Capture the cell that displays the provided text and extract its (X, Y) central coordinate. 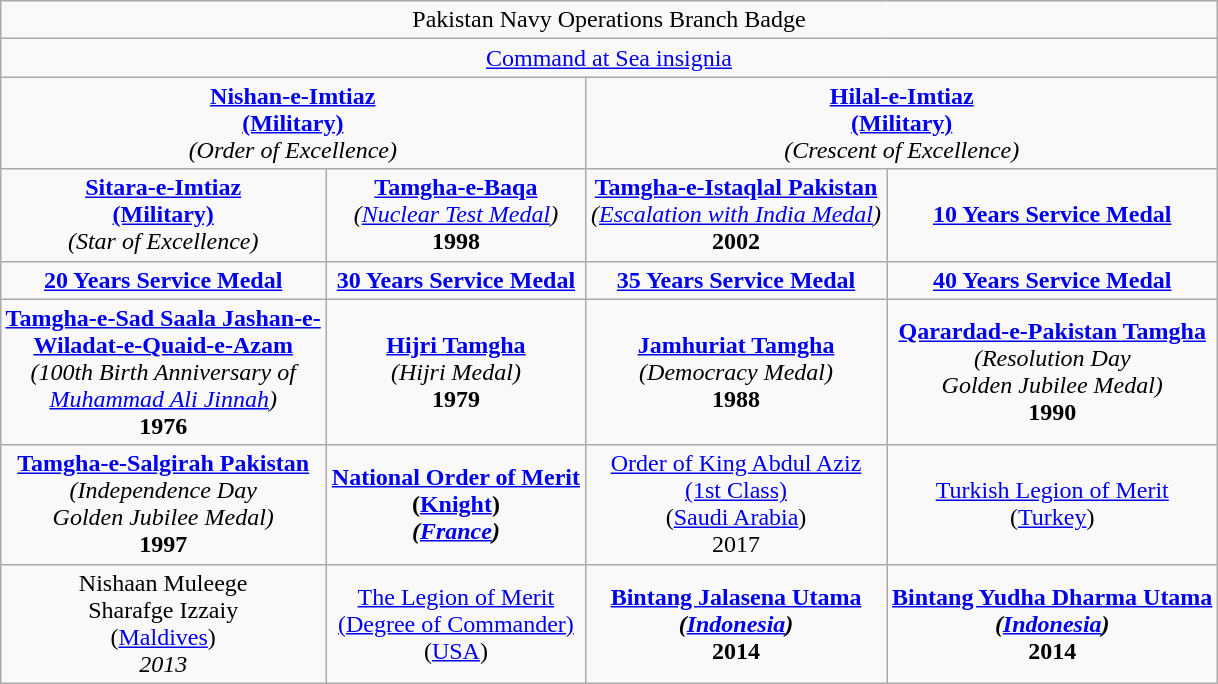
40 Years Service Medal (1052, 280)
Qarardad-e-Pakistan Tamgha(Resolution DayGolden Jubilee Medal)1990 (1052, 372)
Nishaan MuleegeSharafge Izzaiy(Maldives)2013 (163, 624)
Tamgha-e-Baqa(Nuclear Test Medal)1998 (456, 215)
Turkish Legion of Merit(Turkey) (1052, 504)
Sitara-e-Imtiaz(Military)(Star of Excellence) (163, 215)
Nishan-e-Imtiaz(Military)(Order of Excellence) (292, 123)
The Legion of Merit(Degree of Commander)(USA) (456, 624)
Pakistan Navy Operations Branch Badge (609, 20)
Bintang Yudha Dharma Utama(Indonesia)2014 (1052, 624)
Jamhuriat Tamgha(Democracy Medal)1988 (736, 372)
10 Years Service Medal (1052, 215)
Tamgha-e-Istaqlal Pakistan(Escalation with India Medal)2002 (736, 215)
National Order of Merit(Knight)(France) (456, 504)
Hijri Tamgha(Hijri Medal)1979 (456, 372)
20 Years Service Medal (163, 280)
Command at Sea insignia (609, 58)
35 Years Service Medal (736, 280)
Tamgha-e-Salgirah Pakistan(Independence DayGolden Jubilee Medal)1997 (163, 504)
Hilal-e-Imtiaz(Military)(Crescent of Excellence) (902, 123)
30 Years Service Medal (456, 280)
Order of King Abdul Aziz(1st Class)(Saudi Arabia)2017 (736, 504)
Tamgha-e-Sad Saala Jashan-e-Wiladat-e-Quaid-e-Azam(100th Birth Anniversary ofMuhammad Ali Jinnah)1976 (163, 372)
Bintang Jalasena Utama(Indonesia)2014 (736, 624)
